Scan for the cell matching the given text and deliver its [X, Y] coordinate at center. 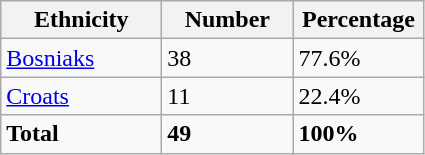
Croats [82, 96]
100% [358, 134]
Bosniaks [82, 58]
22.4% [358, 96]
11 [228, 96]
Number [228, 20]
Ethnicity [82, 20]
Total [82, 134]
Percentage [358, 20]
38 [228, 58]
77.6% [358, 58]
49 [228, 134]
